For the text-containing cell, return its midpoint in [x, y] coordinate format. 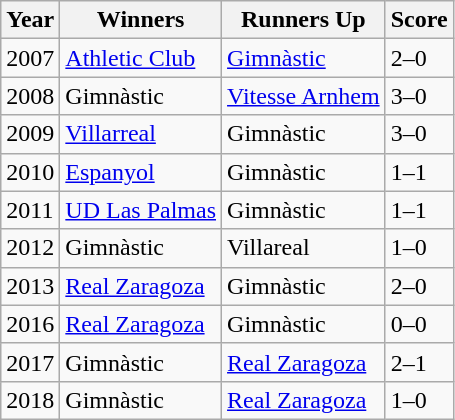
2011 [30, 210]
2009 [30, 134]
Winners [141, 20]
2010 [30, 172]
Runners Up [304, 20]
0–0 [419, 324]
2012 [30, 248]
Vitesse Arnhem [304, 96]
2–1 [419, 362]
2018 [30, 400]
Score [419, 20]
2007 [30, 58]
Espanyol [141, 172]
Villareal [304, 248]
Athletic Club [141, 58]
UD Las Palmas [141, 210]
Year [30, 20]
2008 [30, 96]
2013 [30, 286]
Villarreal [141, 134]
2016 [30, 324]
2017 [30, 362]
